Pinpoint the cell where the given text exists, returning its [x, y] midpoint coordinate. 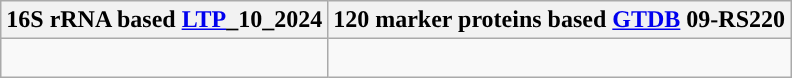
16S rRNA based LTP_10_2024 [164, 20]
120 marker proteins based GTDB 09-RS220 [560, 20]
